Provide the (X, Y) coordinate of the cell's center where the given text is located.  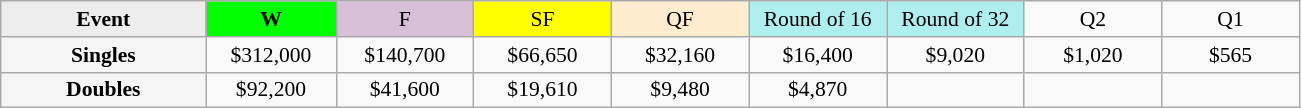
$16,400 (818, 55)
Round of 32 (955, 19)
$32,160 (680, 55)
QF (680, 19)
$140,700 (405, 55)
$1,020 (1093, 55)
Doubles (104, 90)
SF (543, 19)
Round of 16 (818, 19)
$9,020 (955, 55)
Singles (104, 55)
$4,870 (818, 90)
$92,200 (271, 90)
Event (104, 19)
$565 (1231, 55)
$312,000 (271, 55)
W (271, 19)
$19,610 (543, 90)
$9,480 (680, 90)
Q1 (1231, 19)
$66,650 (543, 55)
$41,600 (405, 90)
Q2 (1093, 19)
F (405, 19)
